Search for the cell housing the specified text and yield its (x, y) center coordinate. 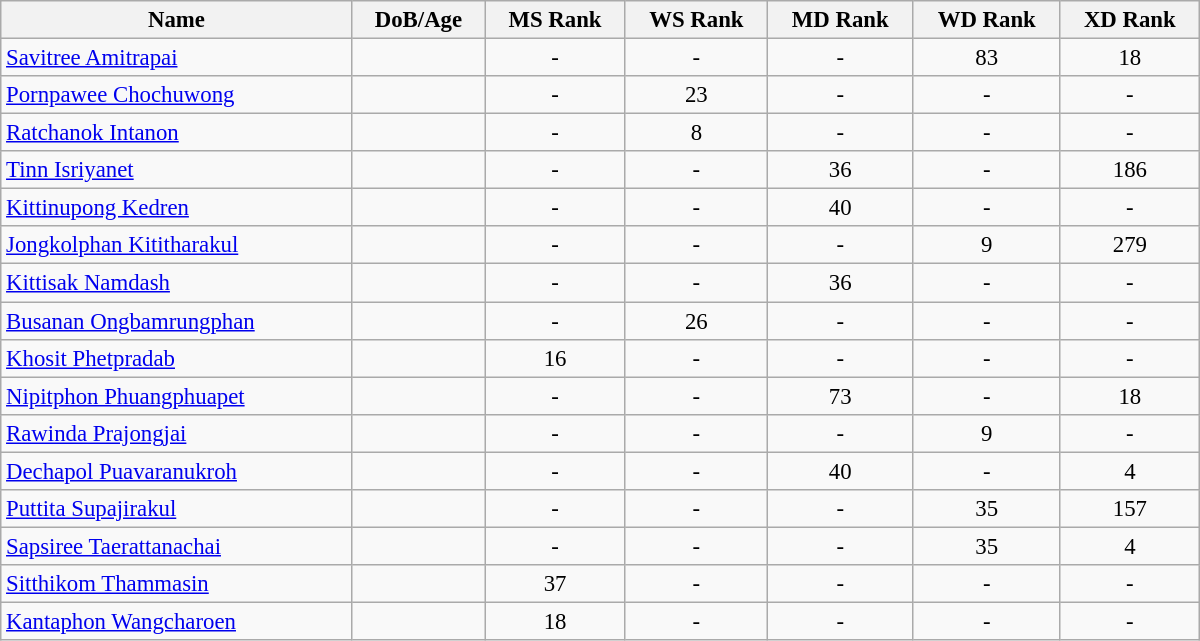
Kittinupong Kedren (176, 208)
186 (1130, 170)
Dechapol Puavaranukroh (176, 471)
Ratchanok Intanon (176, 133)
Savitree Amitrapai (176, 58)
279 (1130, 245)
Kantaphon Wangcharoen (176, 621)
Busanan Ongbamrungphan (176, 321)
Name (176, 20)
23 (696, 95)
WS Rank (696, 20)
MD Rank (840, 20)
73 (840, 396)
Jongkolphan Kititharakul (176, 245)
37 (555, 584)
Sapsiree Taerattanachai (176, 546)
83 (986, 58)
26 (696, 321)
Puttita Supajirakul (176, 509)
Sitthikom Thammasin (176, 584)
DoB/Age (418, 20)
Tinn Isriyanet (176, 170)
Khosit Phetpradab (176, 358)
MS Rank (555, 20)
157 (1130, 509)
16 (555, 358)
XD Rank (1130, 20)
8 (696, 133)
Rawinda Prajongjai (176, 433)
Kittisak Namdash (176, 283)
WD Rank (986, 20)
Pornpawee Chochuwong (176, 95)
Nipitphon Phuangphuapet (176, 396)
